Return (x, y) of the center of cell containing provided text 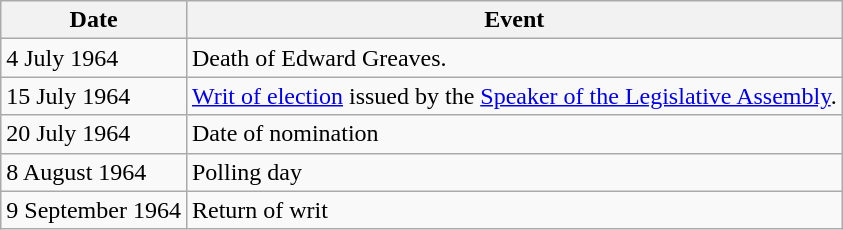
20 July 1964 (94, 134)
Polling day (514, 172)
Date (94, 20)
Death of Edward Greaves. (514, 58)
Event (514, 20)
4 July 1964 (94, 58)
9 September 1964 (94, 210)
15 July 1964 (94, 96)
8 August 1964 (94, 172)
Writ of election issued by the Speaker of the Legislative Assembly. (514, 96)
Return of writ (514, 210)
Date of nomination (514, 134)
